For the text-containing cell, return its midpoint in [x, y] coordinate format. 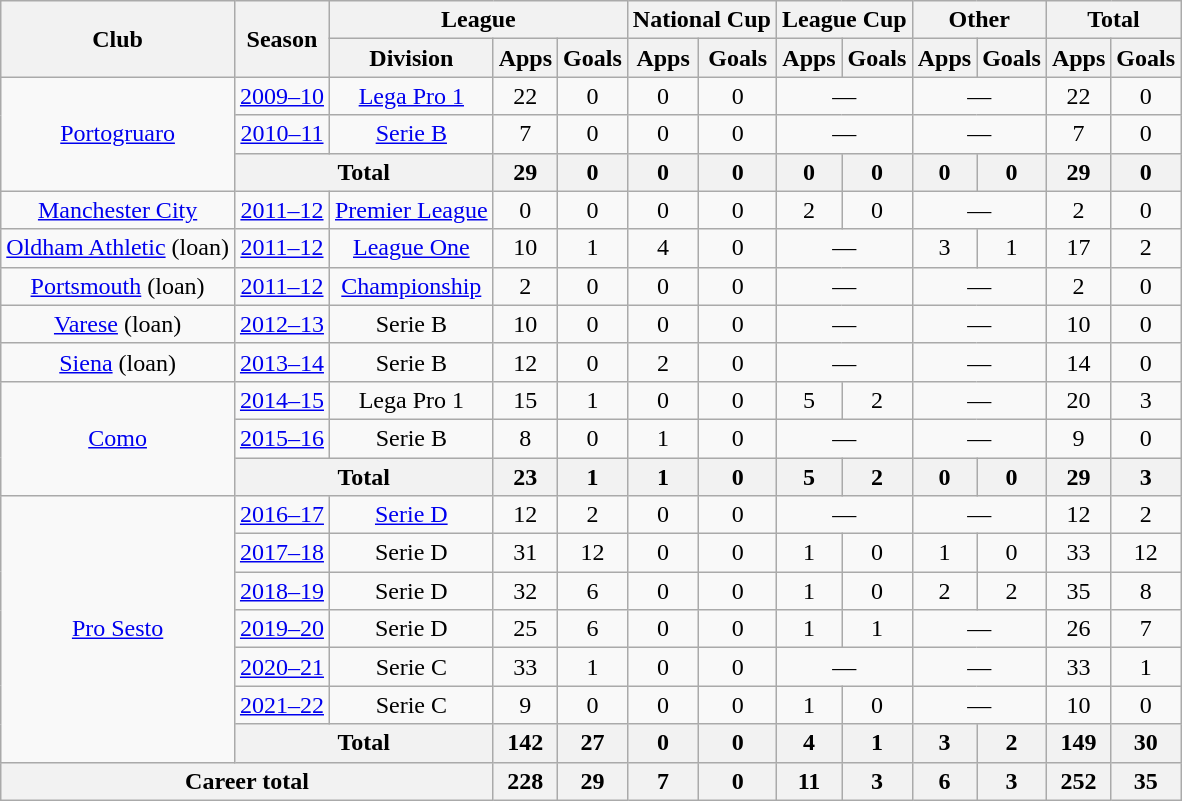
26 [1078, 629]
2013–14 [282, 362]
2017–18 [282, 553]
2021–22 [282, 705]
2012–13 [282, 324]
2016–17 [282, 515]
Varese (loan) [118, 324]
Oldham Athletic (loan) [118, 248]
Pro Sesto [118, 629]
League Cup [844, 20]
30 [1146, 743]
Career total [247, 781]
15 [525, 400]
Season [282, 39]
Manchester City [118, 210]
2019–20 [282, 629]
142 [525, 743]
Portsmouth (loan) [118, 286]
27 [593, 743]
2009–10 [282, 96]
149 [1078, 743]
23 [525, 477]
Siena (loan) [118, 362]
2014–15 [282, 400]
League One [411, 248]
Portogruaro [118, 134]
Other [979, 20]
11 [808, 781]
Championship [411, 286]
National Cup [702, 20]
228 [525, 781]
2015–16 [282, 438]
2018–19 [282, 591]
31 [525, 553]
252 [1078, 781]
2020–21 [282, 667]
32 [525, 591]
2010–11 [282, 134]
League [478, 20]
Division [411, 58]
Club [118, 39]
20 [1078, 400]
25 [525, 629]
14 [1078, 362]
Como [118, 438]
17 [1078, 248]
Premier League [411, 210]
